Find where the given text appears and provide that cell's center as [X, Y] coordinate. 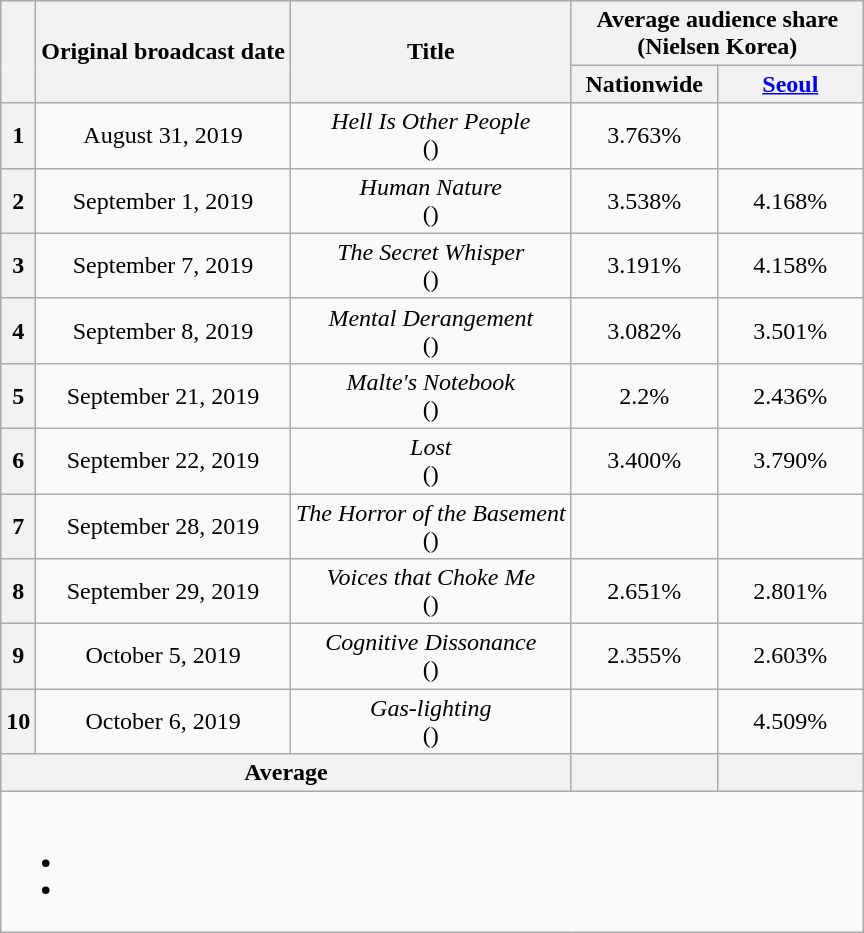
4.509% [790, 722]
3.082% [644, 330]
September 7, 2019 [164, 266]
Gas-lighting() [430, 722]
7 [18, 526]
4.158% [790, 266]
Title [430, 52]
3 [18, 266]
9 [18, 656]
4.168% [790, 200]
September 21, 2019 [164, 396]
October 6, 2019 [164, 722]
2.355% [644, 656]
August 31, 2019 [164, 136]
2.2% [644, 396]
3.501% [790, 330]
8 [18, 592]
2.603% [790, 656]
Original broadcast date [164, 52]
Mental Derangement() [430, 330]
4 [18, 330]
September 28, 2019 [164, 526]
Nationwide [644, 84]
October 5, 2019 [164, 656]
5 [18, 396]
3.790% [790, 460]
3.763% [644, 136]
Cognitive Dissonance() [430, 656]
3.538% [644, 200]
September 22, 2019 [164, 460]
Seoul [790, 84]
6 [18, 460]
2 [18, 200]
3.191% [644, 266]
September 1, 2019 [164, 200]
September 8, 2019 [164, 330]
2.436% [790, 396]
2.651% [644, 592]
Average [286, 773]
Hell Is Other People() [430, 136]
The Horror of the Basement() [430, 526]
Human Nature() [430, 200]
10 [18, 722]
The Secret Whisper() [430, 266]
3.400% [644, 460]
Lost() [430, 460]
2.801% [790, 592]
September 29, 2019 [164, 592]
Average audience share(Nielsen Korea) [717, 32]
Malte's Notebook() [430, 396]
Voices that Choke Me() [430, 592]
1 [18, 136]
